Search for the cell housing the specified text and yield its (X, Y) center coordinate. 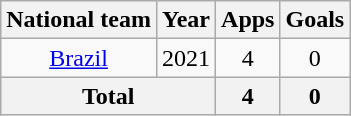
Apps (248, 20)
Year (186, 20)
Goals (315, 20)
Total (108, 96)
2021 (186, 58)
National team (79, 20)
Brazil (79, 58)
